Output the [X, Y] coordinate of the center of the cell containing the given text.  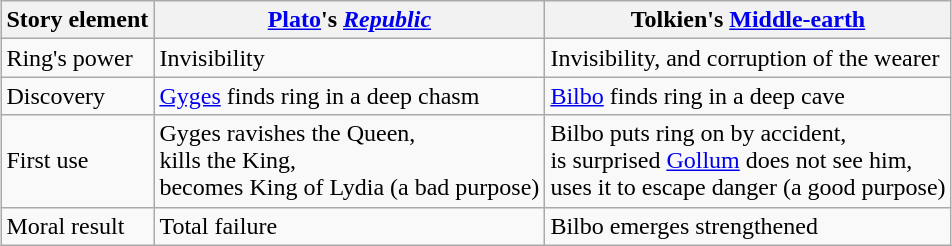
Moral result [78, 226]
Story element [78, 20]
Plato's Republic [350, 20]
First use [78, 161]
Bilbo emerges strengthened [748, 226]
Bilbo finds ring in a deep cave [748, 96]
Tolkien's Middle-earth [748, 20]
Total failure [350, 226]
Invisibility [350, 58]
Gyges ravishes the Queen,kills the King,becomes King of Lydia (a bad purpose) [350, 161]
Gyges finds ring in a deep chasm [350, 96]
Invisibility, and corruption of the wearer [748, 58]
Bilbo puts ring on by accident,is surprised Gollum does not see him,uses it to escape danger (a good purpose) [748, 161]
Discovery [78, 96]
Ring's power [78, 58]
